Search for the cell housing the specified text and yield its (X, Y) center coordinate. 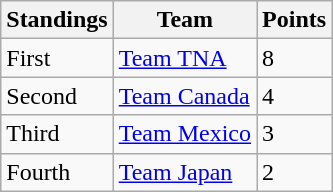
First (57, 58)
8 (294, 58)
Team Japan (184, 172)
Third (57, 134)
Second (57, 96)
Team TNA (184, 58)
4 (294, 96)
Fourth (57, 172)
Team Mexico (184, 134)
Team Canada (184, 96)
2 (294, 172)
3 (294, 134)
Team (184, 20)
Points (294, 20)
Standings (57, 20)
